Extract the [x, y] coordinate from the center of the cell holding the provided text.  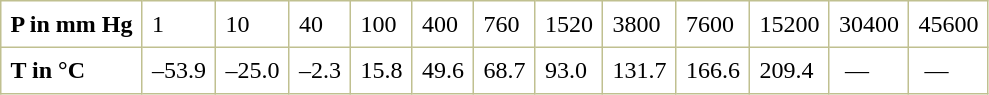
1520 [569, 24]
400 [443, 24]
760 [505, 24]
209.4 [790, 70]
49.6 [443, 70]
–53.9 [179, 70]
7600 [713, 24]
–2.3 [320, 70]
131.7 [640, 70]
10 [253, 24]
45600 [949, 24]
T in °C [72, 70]
P in mm Hg [72, 24]
3800 [640, 24]
93.0 [569, 70]
15200 [790, 24]
15.8 [382, 70]
166.6 [713, 70]
100 [382, 24]
30400 [869, 24]
1 [179, 24]
68.7 [505, 70]
–25.0 [253, 70]
40 [320, 24]
